Provide the (x, y) coordinate of the cell's center where the given text is located.  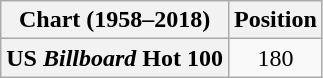
Position (276, 20)
180 (276, 58)
Chart (1958–2018) (115, 20)
US Billboard Hot 100 (115, 58)
